Search for the cell housing the specified text and yield its (x, y) center coordinate. 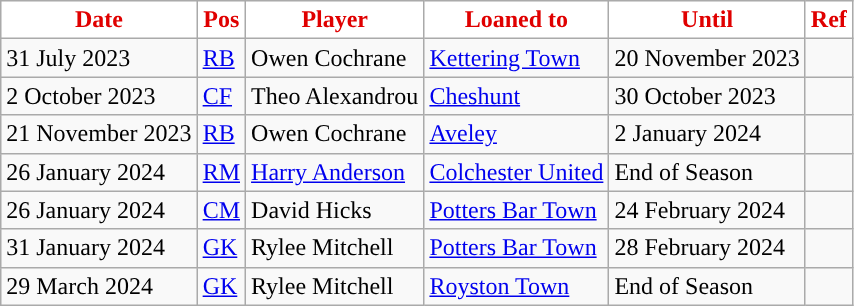
Pos (221, 20)
RM (221, 172)
29 March 2024 (99, 286)
Player (335, 20)
Harry Anderson (335, 172)
CF (221, 96)
Colchester United (516, 172)
2 January 2024 (707, 134)
31 January 2024 (99, 248)
30 October 2023 (707, 96)
Aveley (516, 134)
28 February 2024 (707, 248)
Until (707, 20)
Ref (828, 20)
Theo Alexandrou (335, 96)
20 November 2023 (707, 58)
24 February 2024 (707, 210)
21 November 2023 (99, 134)
Loaned to (516, 20)
31 July 2023 (99, 58)
2 October 2023 (99, 96)
Cheshunt (516, 96)
David Hicks (335, 210)
Royston Town (516, 286)
Kettering Town (516, 58)
Date (99, 20)
CM (221, 210)
